Find where the given text appears and provide that cell's center as [X, Y] coordinate. 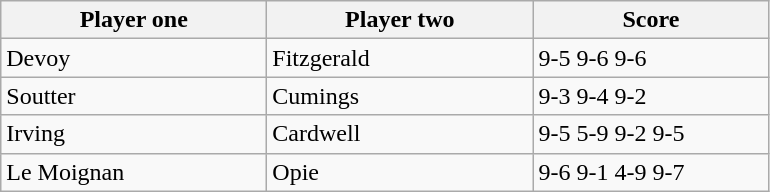
Player one [134, 20]
Devoy [134, 58]
9-5 5-9 9-2 9-5 [651, 134]
9-3 9-4 9-2 [651, 96]
Fitzgerald [400, 58]
Irving [134, 134]
Opie [400, 172]
Cumings [400, 96]
9-6 9-1 4-9 9-7 [651, 172]
Cardwell [400, 134]
Score [651, 20]
Player two [400, 20]
Le Moignan [134, 172]
9-5 9-6 9-6 [651, 58]
Soutter [134, 96]
